Scan for the cell matching the given text and deliver its [x, y] coordinate at center. 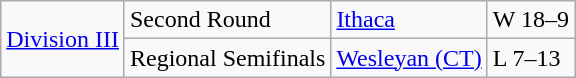
W 18–9 [530, 20]
Ithaca [409, 20]
Second Round [227, 20]
L 7–13 [530, 58]
Wesleyan (CT) [409, 58]
Regional Semifinals [227, 58]
Division III [63, 39]
